Determine the [X, Y] coordinate at the center of the cell enclosing the given text.  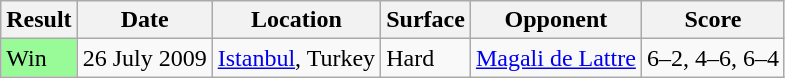
Location [296, 20]
6–2, 4–6, 6–4 [712, 58]
Opponent [556, 20]
Magali de Lattre [556, 58]
Score [712, 20]
Result [39, 20]
Date [144, 20]
26 July 2009 [144, 58]
Win [39, 58]
Hard [426, 58]
Surface [426, 20]
Istanbul, Turkey [296, 58]
